From the cell containing the given text, extract its center point as [X, Y] coordinate. 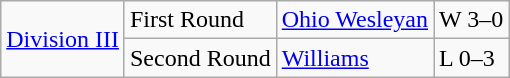
Williams [354, 58]
W 3–0 [472, 20]
Second Round [200, 58]
Division III [63, 39]
Ohio Wesleyan [354, 20]
First Round [200, 20]
L 0–3 [472, 58]
